Scan for the cell matching the given text and deliver its [X, Y] coordinate at center. 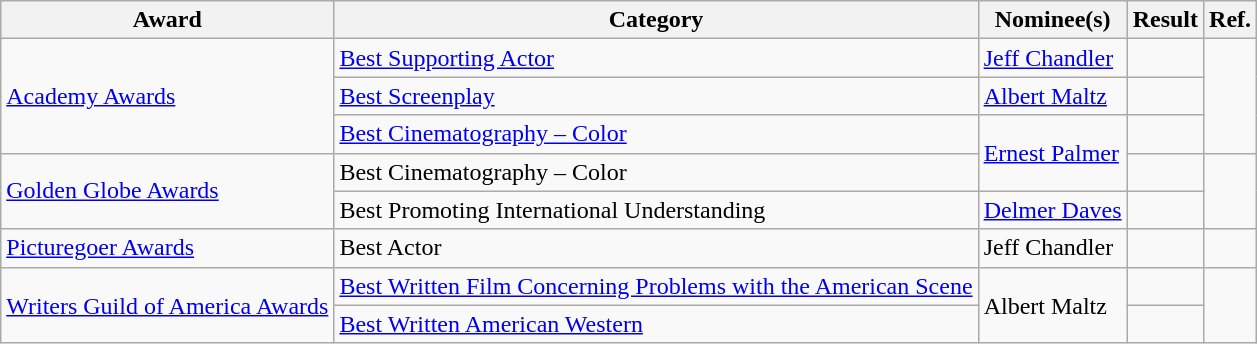
Best Written American Western [656, 324]
Picturegoer Awards [168, 248]
Academy Awards [168, 96]
Award [168, 20]
Delmer Daves [1052, 210]
Nominee(s) [1052, 20]
Best Screenplay [656, 96]
Category [656, 20]
Writers Guild of America Awards [168, 305]
Best Supporting Actor [656, 58]
Result [1165, 20]
Best Promoting International Understanding [656, 210]
Ref. [1230, 20]
Golden Globe Awards [168, 191]
Best Actor [656, 248]
Best Written Film Concerning Problems with the American Scene [656, 286]
Ernest Palmer [1052, 153]
